Search for the cell housing the specified text and yield its (X, Y) center coordinate. 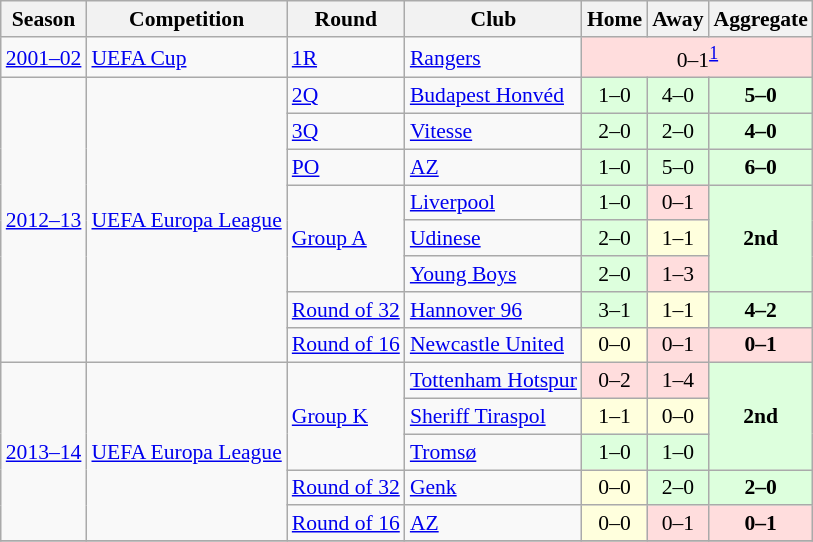
Home (614, 19)
PO (346, 167)
Group A (346, 238)
4–2 (760, 310)
1R (346, 58)
2001–02 (44, 58)
Season (44, 19)
Newcastle United (494, 345)
Tottenham Hotspur (494, 381)
1–3 (678, 274)
Udinese (494, 239)
Tromsø (494, 452)
Round (346, 19)
1–4 (678, 381)
Vitesse (494, 132)
Away (678, 19)
Rangers (494, 58)
Genk (494, 488)
UEFA Cup (186, 58)
2Q (346, 96)
Young Boys (494, 274)
Competition (186, 19)
Liverpool (494, 203)
Aggregate (760, 19)
6–0 (760, 167)
Budapest Honvéd (494, 96)
Club (494, 19)
Sheriff Tiraspol (494, 417)
3Q (346, 132)
Group K (346, 416)
0–11 (698, 58)
2012–13 (44, 220)
3–1 (614, 310)
0–2 (614, 381)
2013–14 (44, 452)
Hannover 96 (494, 310)
